Search for the cell housing the specified text and yield its [x, y] center coordinate. 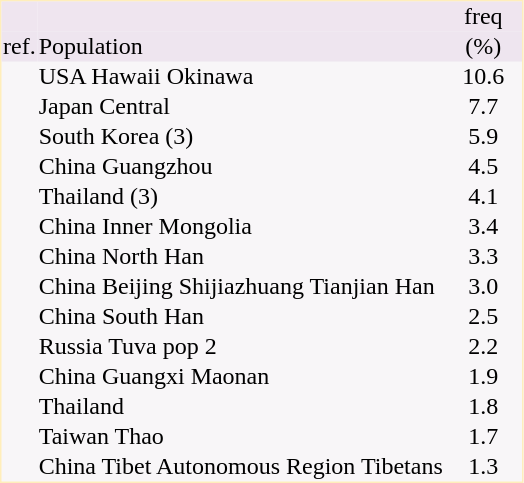
South Korea (3) [240, 137]
freq [483, 17]
ref. [20, 47]
Thailand [240, 407]
China Guangxi Maonan [240, 377]
Thailand (3) [240, 197]
Population [240, 47]
2.2 [483, 347]
1.7 [483, 437]
Russia Tuva pop 2 [240, 347]
China North Han [240, 257]
1.9 [483, 377]
10.6 [483, 77]
4.5 [483, 167]
1.8 [483, 407]
China Beijing Shijiazhuang Tianjian Han [240, 287]
5.9 [483, 137]
(%) [483, 47]
7.7 [483, 107]
China Tibet Autonomous Region Tibetans [240, 467]
3.3 [483, 257]
China Guangzhou [240, 167]
1.3 [483, 467]
2.5 [483, 317]
China Inner Mongolia [240, 227]
USA Hawaii Okinawa [240, 77]
3.0 [483, 287]
4.1 [483, 197]
Japan Central [240, 107]
China South Han [240, 317]
3.4 [483, 227]
Taiwan Thao [240, 437]
